Provide the (X, Y) coordinate of the cell's center where the given text is located.  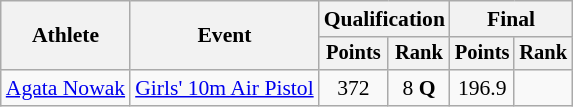
Agata Nowak (66, 88)
Final (511, 19)
Qualification (384, 19)
Athlete (66, 36)
372 (354, 88)
196.9 (482, 88)
Event (224, 36)
8 Q (419, 88)
Girls' 10m Air Pistol (224, 88)
